Search for the cell housing the specified text and yield its (x, y) center coordinate. 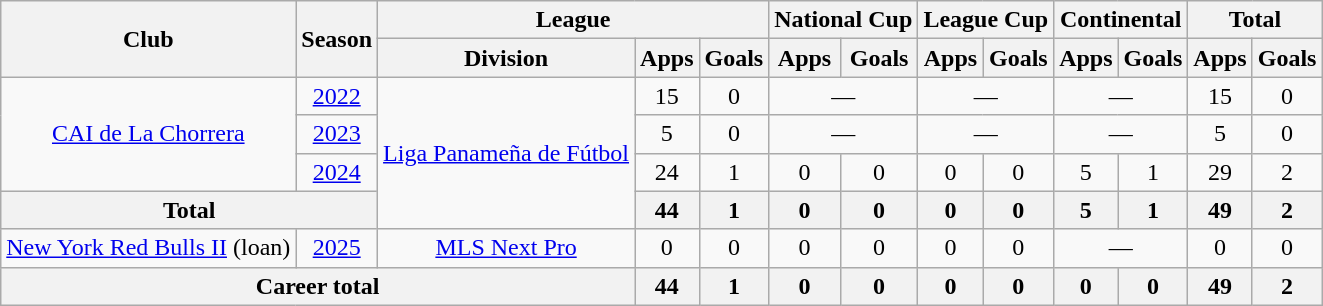
League (574, 20)
New York Red Bulls II (loan) (148, 248)
2025 (337, 248)
29 (1220, 172)
National Cup (844, 20)
Liga Panameña de Fútbol (506, 153)
Season (337, 39)
24 (667, 172)
Club (148, 39)
2023 (337, 134)
Career total (318, 286)
Continental (1121, 20)
League Cup (986, 20)
2022 (337, 96)
MLS Next Pro (506, 248)
CAI de La Chorrera (148, 134)
2024 (337, 172)
Division (506, 58)
